Return (x, y) of the center of cell containing provided text 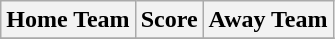
Home Team (68, 20)
Away Team (268, 20)
Score (169, 20)
